Determine the [X, Y] coordinate at the center of the cell enclosing the given text.  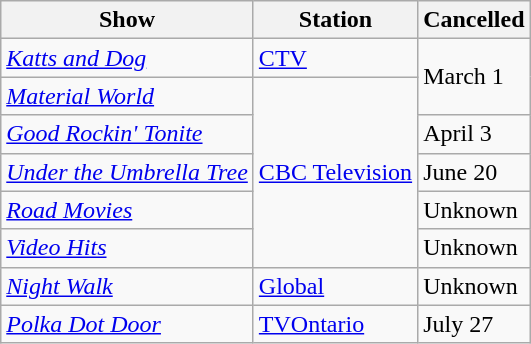
Under the Umbrella Tree [128, 172]
Road Movies [128, 210]
Katts and Dog [128, 58]
Polka Dot Door [128, 324]
Good Rockin' Tonite [128, 134]
CTV [335, 58]
April 3 [474, 134]
Video Hits [128, 248]
Global [335, 286]
CBC Television [335, 172]
June 20 [474, 172]
TVOntario [335, 324]
Material World [128, 96]
July 27 [474, 324]
Night Walk [128, 286]
Show [128, 20]
March 1 [474, 77]
Cancelled [474, 20]
Station [335, 20]
